Return the (X, Y) coordinate for the center point of the cell that contains the specified text.  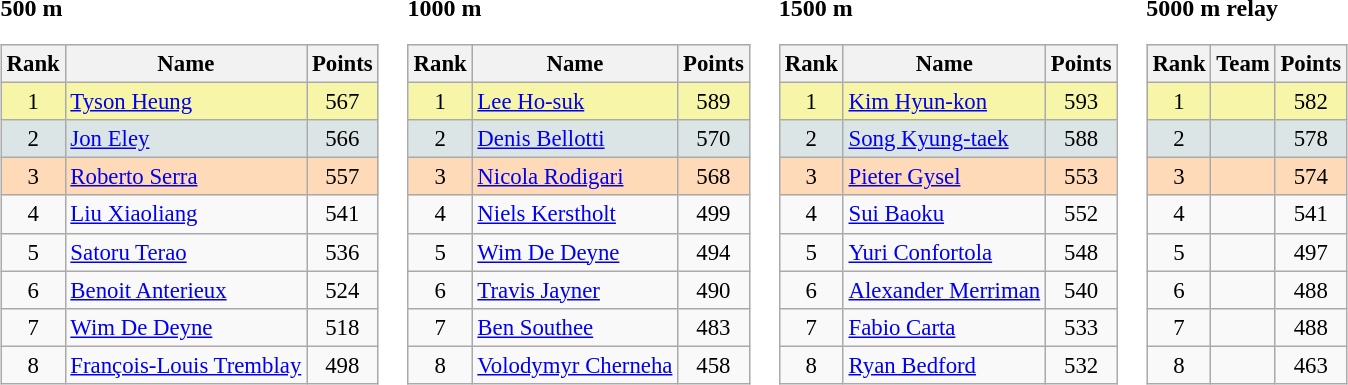
490 (714, 290)
Tyson Heung (186, 102)
593 (1080, 102)
Song Kyung-taek (944, 139)
524 (342, 290)
548 (1080, 252)
Volodymyr Cherneha (575, 365)
518 (342, 327)
Alexander Merriman (944, 290)
533 (1080, 327)
498 (342, 365)
Kim Hyun-kon (944, 102)
536 (342, 252)
566 (342, 139)
582 (1310, 102)
Pieter Gysel (944, 177)
Denis Bellotti (575, 139)
497 (1310, 252)
532 (1080, 365)
François-Louis Tremblay (186, 365)
540 (1080, 290)
553 (1080, 177)
552 (1080, 214)
Lee Ho-suk (575, 102)
494 (714, 252)
Roberto Serra (186, 177)
Niels Kerstholt (575, 214)
589 (714, 102)
Benoit Anterieux (186, 290)
458 (714, 365)
570 (714, 139)
Satoru Terao (186, 252)
Travis Jayner (575, 290)
568 (714, 177)
557 (342, 177)
567 (342, 102)
463 (1310, 365)
Team (1243, 64)
Sui Baoku (944, 214)
588 (1080, 139)
483 (714, 327)
Ryan Bedford (944, 365)
Ben Southee (575, 327)
Fabio Carta (944, 327)
578 (1310, 139)
Liu Xiaoliang (186, 214)
499 (714, 214)
Nicola Rodigari (575, 177)
Jon Eley (186, 139)
574 (1310, 177)
Yuri Confortola (944, 252)
